Scan for the cell matching the given text and deliver its [x, y] coordinate at center. 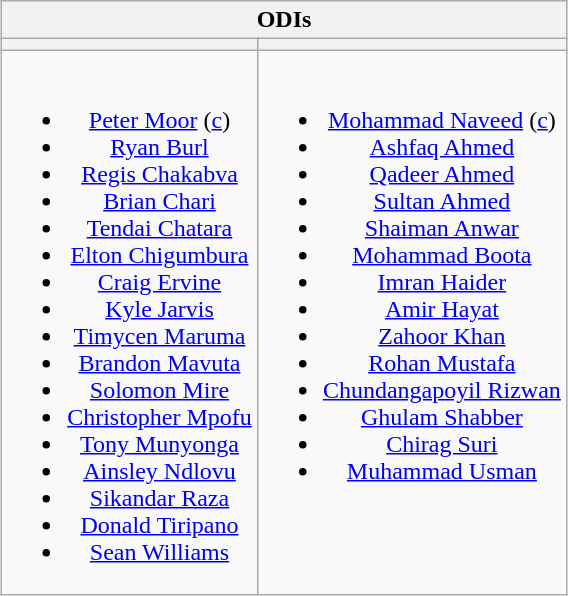
ODIs [284, 20]
